Determine the [X, Y] coordinate at the center of the cell enclosing the given text.  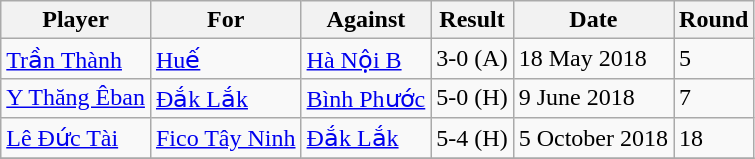
Against [366, 20]
Huế [226, 59]
5-4 (H) [472, 138]
5-0 (H) [472, 98]
Trần Thành [76, 59]
For [226, 20]
18 [714, 138]
Bình Phước [366, 98]
9 June 2018 [593, 98]
Lê Đức Tài [76, 138]
7 [714, 98]
Y Thăng Êban [76, 98]
5 [714, 59]
3-0 (A) [472, 59]
Round [714, 20]
5 October 2018 [593, 138]
Player [76, 20]
Fico Tây Ninh [226, 138]
18 May 2018 [593, 59]
Hà Nội B [366, 59]
Date [593, 20]
Result [472, 20]
